Scan for the cell matching the given text and deliver its [x, y] coordinate at center. 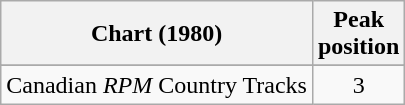
Chart (1980) [157, 34]
Canadian RPM Country Tracks [157, 85]
3 [358, 85]
Peakposition [358, 34]
